Identify which cell holds the provided text, then report its [X, Y] central coordinate. 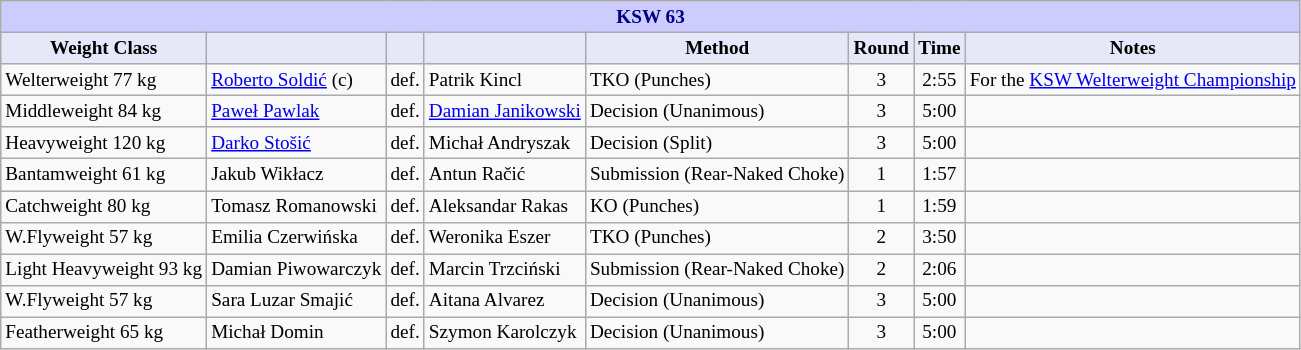
Michał Domin [296, 333]
Round [882, 48]
Tomasz Romanowski [296, 206]
3:50 [940, 238]
Szymon Karolczyk [504, 333]
Antun Račić [504, 175]
2:55 [940, 80]
Patrik Kincl [504, 80]
Emilia Czerwińska [296, 238]
For the KSW Welterweight Championship [1132, 80]
Middleweight 84 kg [104, 111]
Roberto Soldić (c) [296, 80]
Weronika Eszer [504, 238]
Weight Class [104, 48]
Welterweight 77 kg [104, 80]
2:06 [940, 270]
Bantamweight 61 kg [104, 175]
Method [717, 48]
Damian Piwowarczyk [296, 270]
Michał Andryszak [504, 143]
Time [940, 48]
Light Heavyweight 93 kg [104, 270]
Paweł Pawlak [296, 111]
1:59 [940, 206]
Catchweight 80 kg [104, 206]
Damian Janikowski [504, 111]
Featherweight 65 kg [104, 333]
Darko Stošić [296, 143]
KO (Punches) [717, 206]
Jakub Wikłacz [296, 175]
Marcin Trzciński [504, 270]
KSW 63 [651, 17]
Heavyweight 120 kg [104, 143]
1:57 [940, 175]
Decision (Split) [717, 143]
Notes [1132, 48]
Aitana Alvarez [504, 301]
Sara Luzar Smajić [296, 301]
Aleksandar Rakas [504, 206]
